Identify which cell holds the provided text, then report its [X, Y] central coordinate. 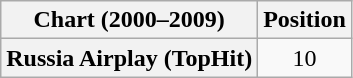
Chart (2000–2009) [130, 20]
10 [305, 58]
Position [305, 20]
Russia Airplay (TopHit) [130, 58]
